Determine the [X, Y] coordinate at the center of the cell enclosing the given text.  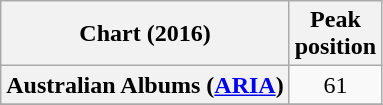
Chart (2016) [145, 34]
Peak position [335, 34]
61 [335, 85]
Australian Albums (ARIA) [145, 85]
